Pinpoint the cell where the given text exists, returning its [x, y] midpoint coordinate. 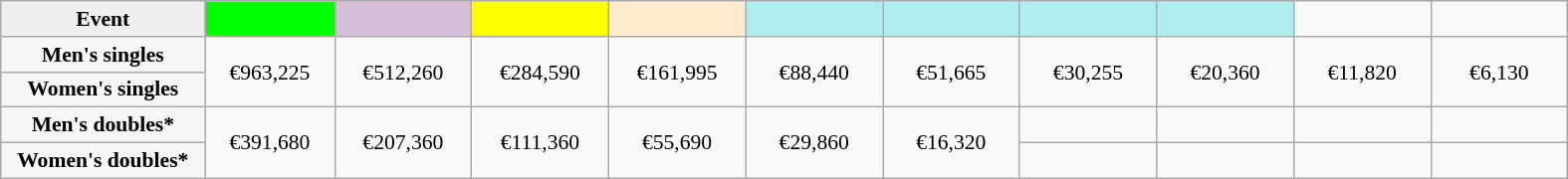
€11,820 [1362, 72]
€391,680 [270, 143]
€55,690 [677, 143]
€88,440 [814, 72]
€207,360 [403, 143]
€512,260 [403, 72]
€6,130 [1499, 72]
€29,860 [814, 143]
€161,995 [677, 72]
Women's singles [104, 89]
Men's singles [104, 55]
€284,590 [541, 72]
Women's doubles* [104, 161]
€20,360 [1226, 72]
Event [104, 19]
€963,225 [270, 72]
€111,360 [541, 143]
€30,255 [1088, 72]
Men's doubles* [104, 125]
€51,665 [951, 72]
€16,320 [951, 143]
